Extract the (x, y) coordinate from the center of the cell holding the provided text.  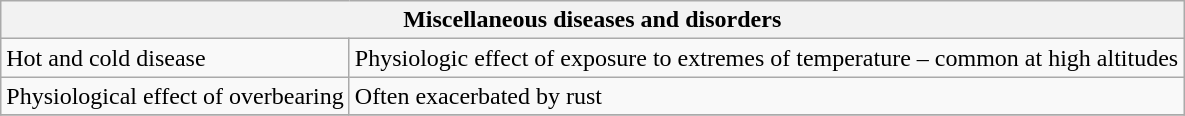
Hot and cold disease (176, 58)
Physiological effect of overbearing (176, 96)
Physiologic effect of exposure to extremes of temperature – common at high altitudes (766, 58)
Often exacerbated by rust (766, 96)
Miscellaneous diseases and disorders (592, 20)
